Extract the (X, Y) coordinate from the center of the cell holding the provided text.  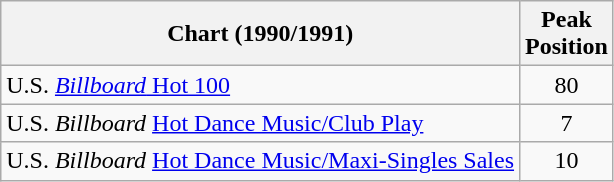
7 (567, 123)
Chart (1990/1991) (260, 34)
PeakPosition (567, 34)
80 (567, 85)
U.S. Billboard Hot 100 (260, 85)
U.S. Billboard Hot Dance Music/Club Play (260, 123)
10 (567, 161)
U.S. Billboard Hot Dance Music/Maxi-Singles Sales (260, 161)
